Scan for the cell matching the given text and deliver its [x, y] coordinate at center. 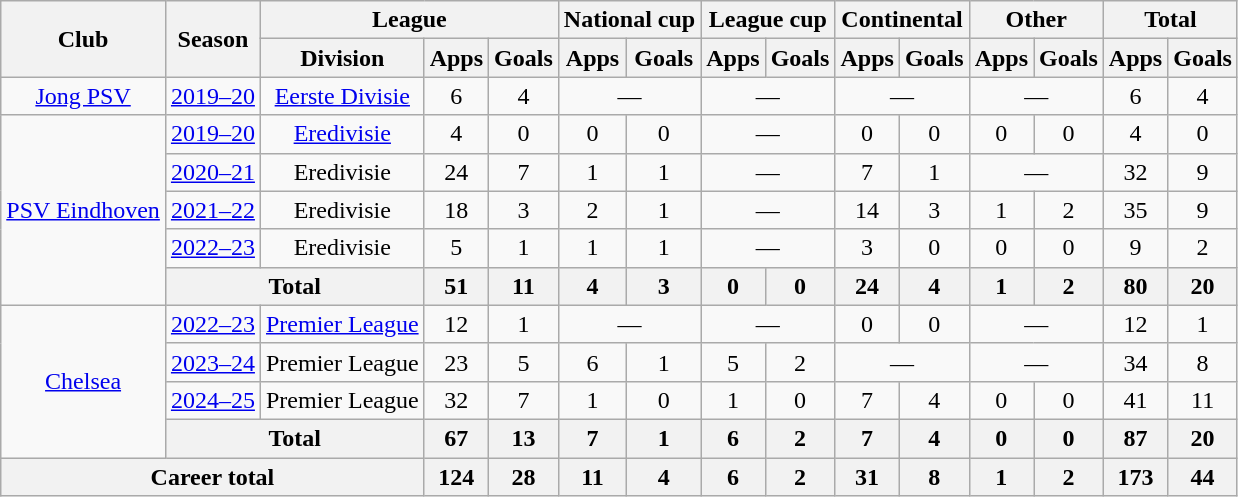
35 [1135, 210]
124 [456, 477]
Eerste Divisie [342, 96]
34 [1135, 362]
2024–25 [212, 400]
67 [456, 438]
2020–21 [212, 172]
Season [212, 39]
National cup [629, 20]
Division [342, 58]
173 [1135, 477]
23 [456, 362]
87 [1135, 438]
13 [524, 438]
Jong PSV [84, 96]
2021–22 [212, 210]
Continental [902, 20]
League [409, 20]
41 [1135, 400]
2023–24 [212, 362]
League cup [768, 20]
31 [867, 477]
44 [1203, 477]
80 [1135, 286]
Club [84, 39]
51 [456, 286]
28 [524, 477]
PSV Eindhoven [84, 210]
18 [456, 210]
14 [867, 210]
Chelsea [84, 381]
Other [1036, 20]
Career total [212, 477]
